Determine the (X, Y) coordinate at the center of the cell enclosing the given text.  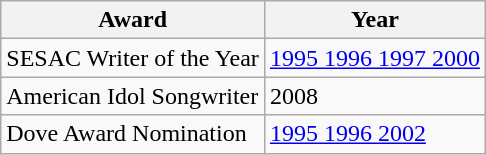
2008 (374, 96)
Dove Award Nomination (133, 134)
1995 1996 1997 2000 (374, 58)
1995 1996 2002 (374, 134)
SESAC Writer of the Year (133, 58)
Year (374, 20)
American Idol Songwriter (133, 96)
Award (133, 20)
